Search for the cell housing the specified text and yield its (X, Y) center coordinate. 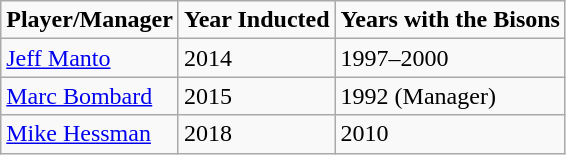
1997–2000 (450, 58)
Marc Bombard (90, 96)
Years with the Bisons (450, 20)
Year Inducted (256, 20)
Jeff Manto (90, 58)
2014 (256, 58)
2018 (256, 134)
1992 (Manager) (450, 96)
Mike Hessman (90, 134)
2010 (450, 134)
Player/Manager (90, 20)
2015 (256, 96)
